Find where the given text appears and provide that cell's center as (X, Y) coordinate. 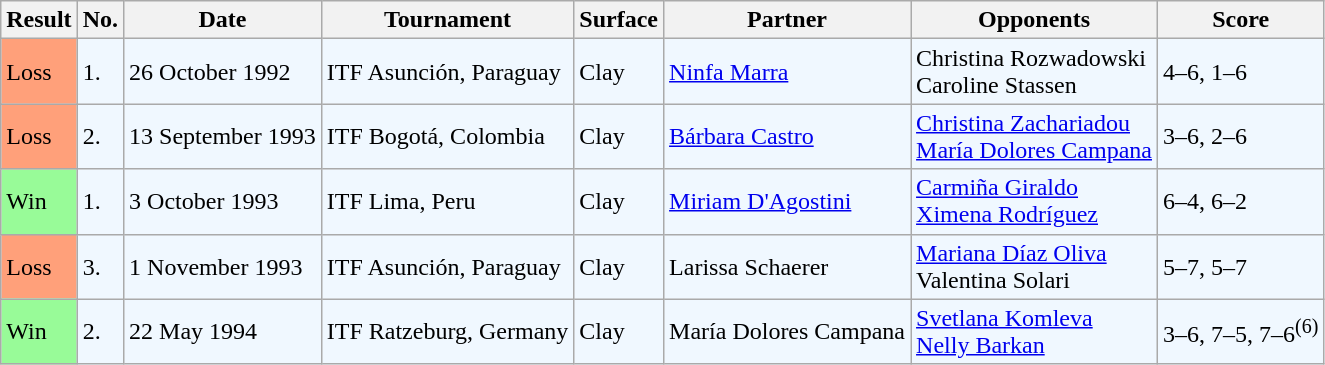
6–4, 6–2 (1241, 202)
No. (100, 20)
Partner (788, 20)
María Dolores Campana (788, 332)
Christina Zachariadou María Dolores Campana (1034, 136)
22 May 1994 (223, 332)
Surface (619, 20)
ITF Lima, Peru (448, 202)
Date (223, 20)
5–7, 5–7 (1241, 266)
3. (100, 266)
Tournament (448, 20)
Opponents (1034, 20)
Result (39, 20)
Score (1241, 20)
3–6, 2–6 (1241, 136)
4–6, 1–6 (1241, 72)
ITF Ratzeburg, Germany (448, 332)
3–6, 7–5, 7–6(6) (1241, 332)
Carmiña Giraldo Ximena Rodríguez (1034, 202)
3 October 1993 (223, 202)
Christina Rozwadowski Caroline Stassen (1034, 72)
Larissa Schaerer (788, 266)
26 October 1992 (223, 72)
ITF Bogotá, Colombia (448, 136)
Mariana Díaz Oliva Valentina Solari (1034, 266)
13 September 1993 (223, 136)
Ninfa Marra (788, 72)
Miriam D'Agostini (788, 202)
Bárbara Castro (788, 136)
1 November 1993 (223, 266)
Svetlana Komleva Nelly Barkan (1034, 332)
